From the cell containing the given text, extract its center point as [X, Y] coordinate. 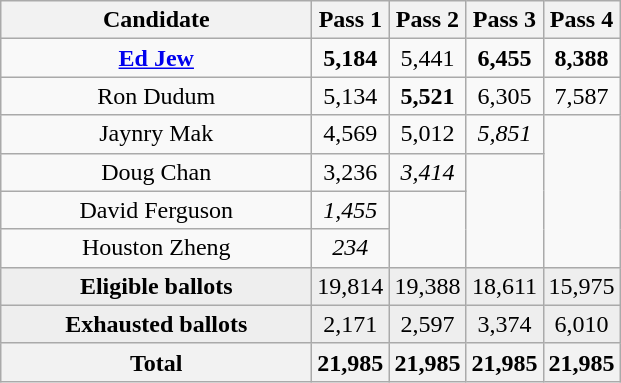
19,814 [350, 286]
19,388 [428, 286]
6,305 [504, 96]
Pass 2 [428, 20]
Pass 4 [582, 20]
Jaynry Mak [156, 134]
7,587 [582, 96]
Doug Chan [156, 172]
3,236 [350, 172]
18,611 [504, 286]
David Ferguson [156, 210]
Eligible ballots [156, 286]
5,521 [428, 96]
5,851 [504, 134]
5,184 [350, 58]
5,441 [428, 58]
1,455 [350, 210]
3,374 [504, 324]
5,134 [350, 96]
3,414 [428, 172]
Ron Dudum [156, 96]
Houston Zheng [156, 248]
8,388 [582, 58]
6,455 [504, 58]
2,597 [428, 324]
2,171 [350, 324]
6,010 [582, 324]
Pass 3 [504, 20]
Exhausted ballots [156, 324]
Total [156, 362]
234 [350, 248]
4,569 [350, 134]
5,012 [428, 134]
Candidate [156, 20]
Ed Jew [156, 58]
15,975 [582, 286]
Pass 1 [350, 20]
